From the cell containing the given text, extract its center point as (X, Y) coordinate. 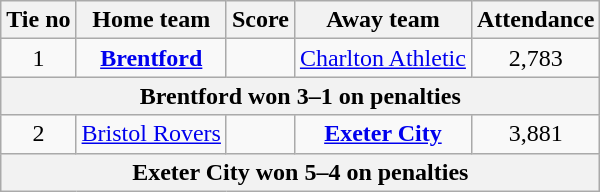
Away team (382, 20)
Attendance (535, 20)
Brentford (151, 58)
2 (38, 134)
Brentford won 3–1 on penalties (300, 96)
Exeter City (382, 134)
Charlton Athletic (382, 58)
Tie no (38, 20)
2,783 (535, 58)
Score (260, 20)
1 (38, 58)
Home team (151, 20)
Exeter City won 5–4 on penalties (300, 172)
3,881 (535, 134)
Bristol Rovers (151, 134)
